Identify which cell holds the provided text, then report its (x, y) central coordinate. 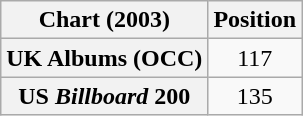
117 (255, 58)
135 (255, 96)
Chart (2003) (104, 20)
Position (255, 20)
UK Albums (OCC) (104, 58)
US Billboard 200 (104, 96)
